Determine the [x, y] coordinate at the center of the cell enclosing the given text.  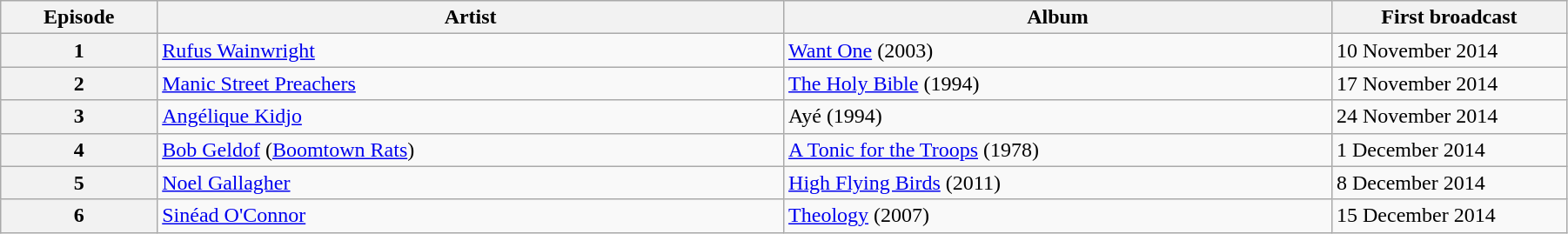
24 November 2014 [1449, 117]
1 December 2014 [1449, 150]
6 [79, 216]
Sinéad O'Connor [471, 216]
17 November 2014 [1449, 84]
Theology (2007) [1058, 216]
Angélique Kidjo [471, 117]
1 [79, 50]
First broadcast [1449, 17]
10 November 2014 [1449, 50]
Ayé (1994) [1058, 117]
Album [1058, 17]
Bob Geldof (Boomtown Rats) [471, 150]
Want One (2003) [1058, 50]
Rufus Wainwright [471, 50]
Artist [471, 17]
4 [79, 150]
Episode [79, 17]
2 [79, 84]
15 December 2014 [1449, 216]
The Holy Bible (1994) [1058, 84]
Manic Street Preachers [471, 84]
3 [79, 117]
8 December 2014 [1449, 183]
High Flying Birds (2011) [1058, 183]
A Tonic for the Troops (1978) [1058, 150]
5 [79, 183]
Noel Gallagher [471, 183]
